Extract the (x, y) coordinate from the center of the cell holding the provided text.  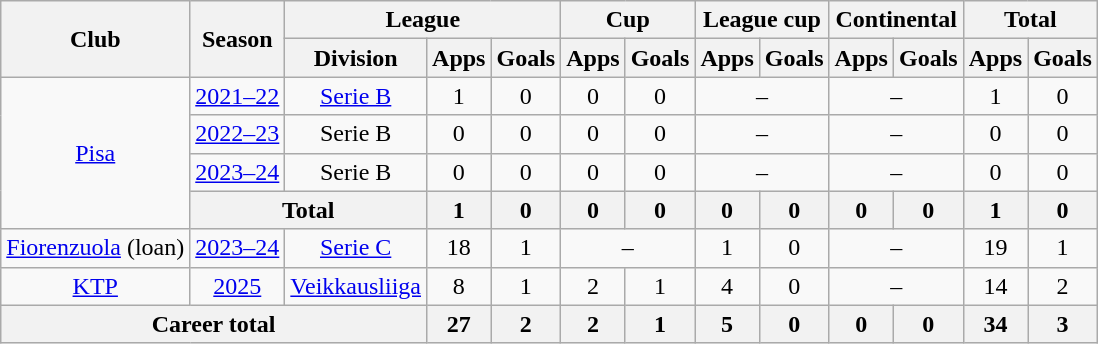
Club (96, 39)
KTP (96, 286)
Career total (214, 324)
34 (995, 324)
8 (459, 286)
Cup (628, 20)
18 (459, 248)
League (423, 20)
2025 (238, 286)
Fiorenzuola (loan) (96, 248)
19 (995, 248)
2022–23 (238, 134)
Pisa (96, 153)
27 (459, 324)
Season (238, 39)
Veikkausliiga (356, 286)
2021–22 (238, 96)
Continental (896, 20)
5 (727, 324)
Division (356, 58)
4 (727, 286)
Serie C (356, 248)
14 (995, 286)
3 (1063, 324)
League cup (762, 20)
